Determine the [X, Y] coordinate at the center of the cell enclosing the given text.  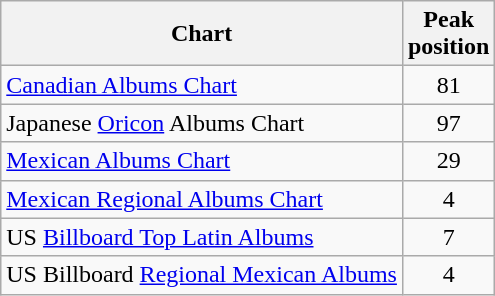
US Billboard Top Latin Albums [202, 237]
97 [448, 123]
Japanese Oricon Albums Chart [202, 123]
81 [448, 85]
Mexican Regional Albums Chart [202, 199]
Mexican Albums Chart [202, 161]
Canadian Albums Chart [202, 85]
29 [448, 161]
7 [448, 237]
Chart [202, 34]
Peakposition [448, 34]
US Billboard Regional Mexican Albums [202, 275]
